Return the (x, y) coordinate for the center point of the cell that contains the specified text.  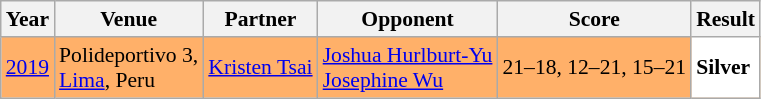
Year (28, 19)
Result (726, 19)
Venue (128, 19)
Opponent (408, 19)
Score (594, 19)
Polideportivo 3,Lima, Peru (128, 68)
2019 (28, 68)
Partner (260, 19)
Joshua Hurlburt-Yu Josephine Wu (408, 68)
Silver (726, 68)
Kristen Tsai (260, 68)
21–18, 12–21, 15–21 (594, 68)
